Identify which cell holds the provided text, then report its (X, Y) central coordinate. 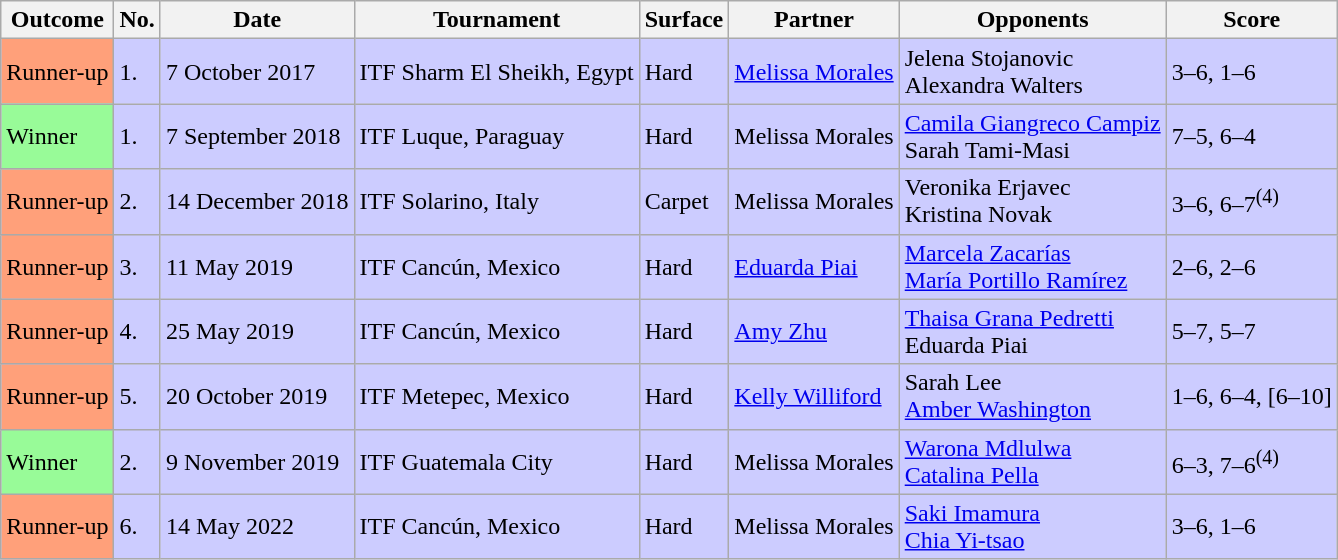
Camila Giangreco Campiz Sarah Tami-Masi (1032, 136)
2–6, 2–6 (1252, 266)
Tournament (496, 20)
Date (257, 20)
20 October 2019 (257, 396)
Saki Imamura Chia Yi-tsao (1032, 526)
5. (137, 396)
9 November 2019 (257, 462)
ITF Sharm El Sheikh, Egypt (496, 72)
7 October 2017 (257, 72)
3–6, 6–7(4) (1252, 202)
Marcela Zacarías María Portillo Ramírez (1032, 266)
5–7, 5–7 (1252, 332)
No. (137, 20)
Thaisa Grana Pedretti Eduarda Piai (1032, 332)
ITF Solarino, Italy (496, 202)
Kelly Williford (814, 396)
Surface (684, 20)
Warona Mdlulwa Catalina Pella (1032, 462)
ITF Luque, Paraguay (496, 136)
7 September 2018 (257, 136)
6. (137, 526)
Opponents (1032, 20)
4. (137, 332)
ITF Metepec, Mexico (496, 396)
Veronika Erjavec Kristina Novak (1032, 202)
Score (1252, 20)
1–6, 6–4, [6–10] (1252, 396)
11 May 2019 (257, 266)
Outcome (58, 20)
Amy Zhu (814, 332)
ITF Guatemala City (496, 462)
14 May 2022 (257, 526)
6–3, 7–6(4) (1252, 462)
Sarah Lee Amber Washington (1032, 396)
Carpet (684, 202)
Jelena Stojanovic Alexandra Walters (1032, 72)
Eduarda Piai (814, 266)
14 December 2018 (257, 202)
25 May 2019 (257, 332)
7–5, 6–4 (1252, 136)
3. (137, 266)
Partner (814, 20)
